Output the (X, Y) coordinate of the center of the cell containing the given text.  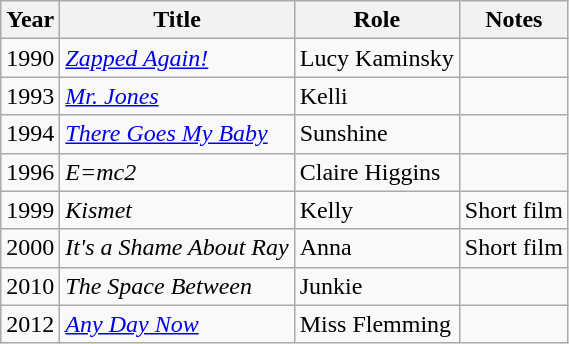
Mr. Jones (177, 96)
Title (177, 20)
Year (30, 20)
Role (376, 20)
1999 (30, 210)
Kelly (376, 210)
1990 (30, 58)
Kismet (177, 210)
Claire Higgins (376, 172)
Miss Flemming (376, 324)
It's a Shame About Ray (177, 248)
Notes (514, 20)
Anna (376, 248)
E=mc2 (177, 172)
Zapped Again! (177, 58)
1994 (30, 134)
Any Day Now (177, 324)
Lucy Kaminsky (376, 58)
There Goes My Baby (177, 134)
The Space Between (177, 286)
2010 (30, 286)
Sunshine (376, 134)
2000 (30, 248)
2012 (30, 324)
Junkie (376, 286)
1993 (30, 96)
1996 (30, 172)
Kelli (376, 96)
